Extract the (X, Y) coordinate from the center of the cell holding the provided text.  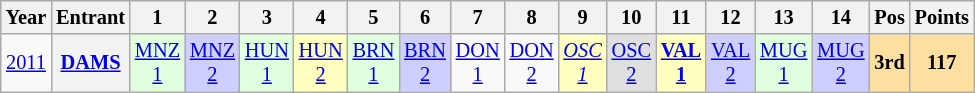
MNZ2 (212, 63)
12 (730, 17)
Year (26, 17)
5 (374, 17)
8 (532, 17)
DON2 (532, 63)
MUG1 (784, 63)
MUG2 (840, 63)
DON1 (478, 63)
HUN2 (321, 63)
13 (784, 17)
HUN1 (267, 63)
2011 (26, 63)
Points (942, 17)
11 (681, 17)
BRN2 (425, 63)
BRN1 (374, 63)
3 (267, 17)
2 (212, 17)
1 (158, 17)
VAL2 (730, 63)
Pos (890, 17)
MNZ1 (158, 63)
3rd (890, 63)
OSC1 (582, 63)
6 (425, 17)
DAMS (90, 63)
VAL1 (681, 63)
117 (942, 63)
OSC2 (632, 63)
7 (478, 17)
Entrant (90, 17)
9 (582, 17)
4 (321, 17)
14 (840, 17)
10 (632, 17)
